Pinpoint the cell where the given text exists, returning its (x, y) midpoint coordinate. 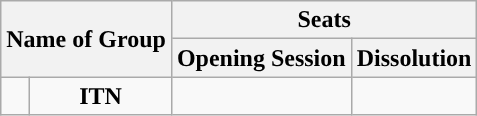
Opening Session (261, 58)
ITN (101, 96)
Seats (324, 20)
Name of Group (86, 39)
Dissolution (414, 58)
